Scan for the cell matching the given text and deliver its [x, y] coordinate at center. 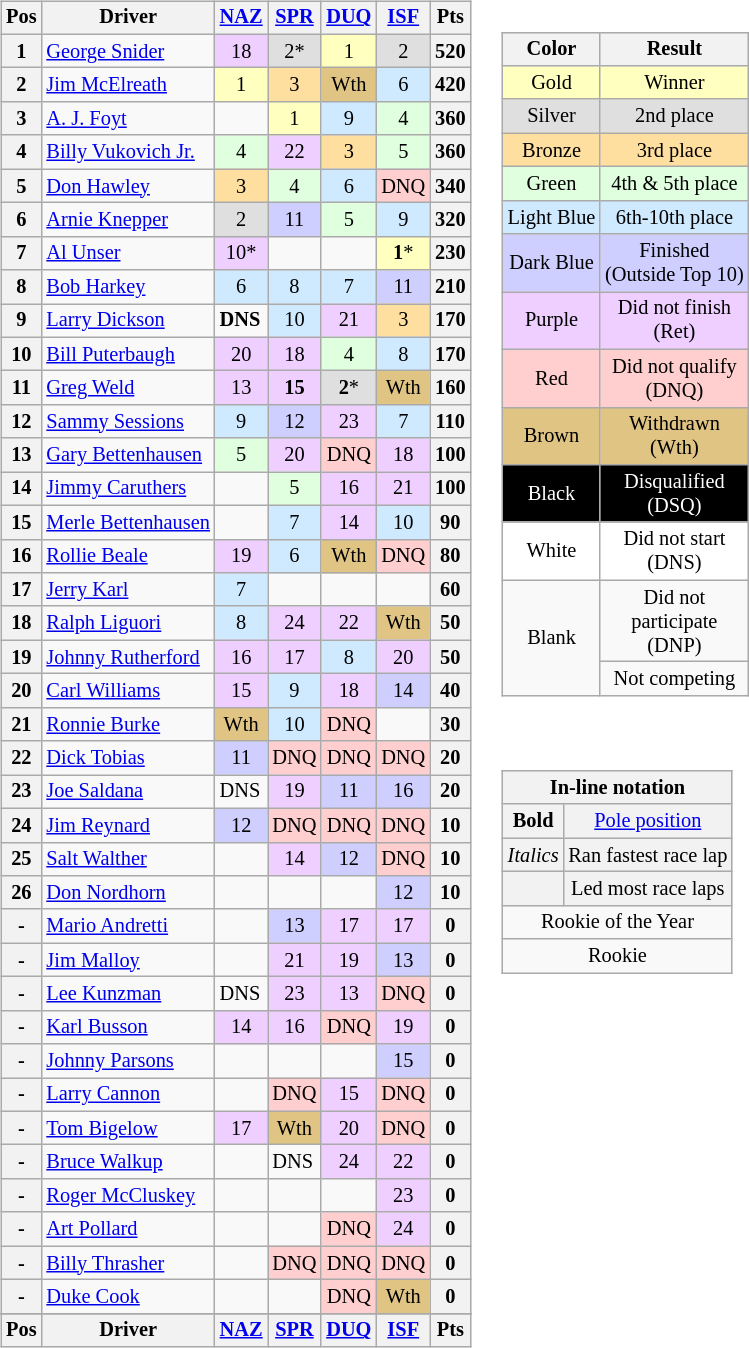
Pole position [648, 821]
Al Unser [128, 253]
Silver [552, 116]
40 [450, 691]
10* [242, 253]
Finished(Outside Top 10) [674, 263]
Dick Tobias [128, 758]
In-line notation [618, 788]
6th-10th place [674, 217]
Don Nordhorn [128, 893]
Dark Blue [552, 263]
Light Blue [552, 217]
4th & 5th place [674, 184]
Did not qualify(DNQ) [674, 378]
Merle Bettenhausen [128, 522]
Rollie Beale [128, 556]
Did not start(DNS) [674, 551]
25 [21, 859]
Color [552, 49]
Did not finish(Ret) [674, 321]
Withdrawn(Wth) [674, 436]
80 [450, 556]
Joe Saldana [128, 792]
Bill Puterbaugh [128, 354]
320 [450, 220]
Ralph Liguori [128, 623]
3rd place [674, 150]
Jim McElreath [128, 85]
60 [450, 590]
Jerry Karl [128, 590]
George Snider [128, 51]
Tom Bigelow [128, 1128]
Greg Weld [128, 388]
Brown [552, 436]
Led most race laps [648, 889]
Salt Walther [128, 859]
Arnie Knepper [128, 220]
Bob Harkey [128, 287]
Mario Andretti [128, 926]
Red [552, 378]
Not competing [674, 679]
Disqualified(DSQ) [674, 494]
160 [450, 388]
Green [552, 184]
Lee Kunzman [128, 994]
Duke Cook [128, 1297]
230 [450, 253]
White [552, 551]
Larry Dickson [128, 321]
Bruce Walkup [128, 1162]
420 [450, 85]
340 [450, 186]
Gary Bettenhausen [128, 455]
Bronze [552, 150]
Johnny Rutherford [128, 657]
2nd place [674, 116]
Roger McCluskey [128, 1196]
Jim Reynard [128, 825]
Karl Busson [128, 1027]
Billy Thrasher [128, 1263]
Rookie of the Year [618, 922]
Bold [534, 821]
26 [21, 893]
520 [450, 51]
90 [450, 522]
Gold [552, 83]
Jimmy Caruthers [128, 489]
Purple [552, 321]
Winner [674, 83]
110 [450, 422]
Ronnie Burke [128, 724]
Black [552, 494]
Johnny Parsons [128, 1061]
Larry Cannon [128, 1095]
1* [403, 253]
Rookie [618, 956]
Did notparticipate(DNP) [674, 621]
A. J. Foyt [128, 119]
Don Hawley [128, 186]
30 [450, 724]
Italics [534, 855]
Billy Vukovich Jr. [128, 152]
Carl Williams [128, 691]
Blank [552, 638]
Sammy Sessions [128, 422]
Result [674, 49]
210 [450, 287]
Ran fastest race lap [648, 855]
Jim Malloy [128, 960]
Art Pollard [128, 1229]
